Determine the [x, y] coordinate at the center of the cell enclosing the given text.  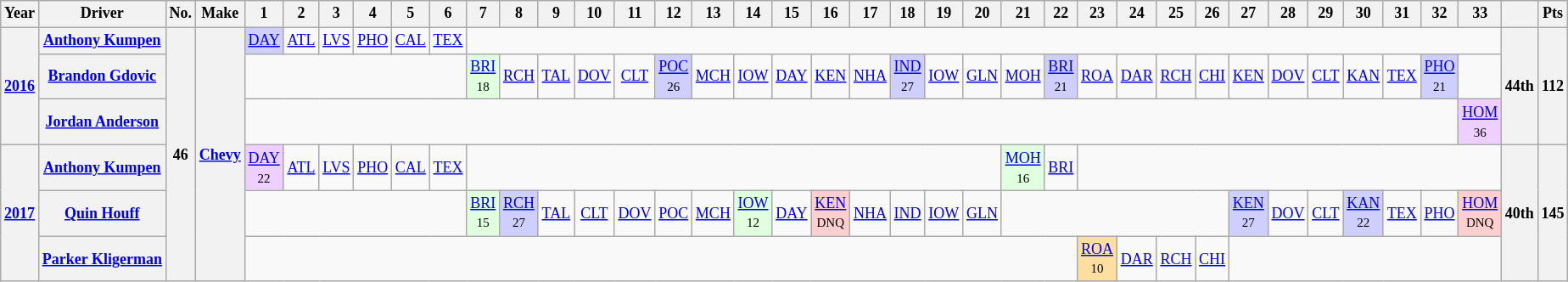
3 [336, 14]
DAY22 [264, 167]
MOH16 [1023, 167]
2 [301, 14]
Quin Houff [102, 213]
6 [448, 14]
IND [908, 213]
Year [20, 14]
PHO21 [1439, 76]
40th [1520, 212]
27 [1248, 14]
POC26 [674, 76]
Brandon Gdovic [102, 76]
15 [792, 14]
17 [871, 14]
46 [180, 155]
44th [1520, 87]
26 [1212, 14]
22 [1061, 14]
9 [556, 14]
No. [180, 14]
Parker Kligerman [102, 259]
12 [674, 14]
HOM36 [1480, 122]
ROA10 [1098, 259]
BRI [1061, 167]
33 [1480, 14]
2017 [20, 212]
POC [674, 213]
29 [1325, 14]
KENDNQ [831, 213]
KEN27 [1248, 213]
Jordan Anderson [102, 122]
Make [220, 14]
BRI18 [484, 76]
24 [1137, 14]
Driver [102, 14]
KAN [1364, 76]
KAN22 [1364, 213]
Pts [1553, 14]
19 [944, 14]
30 [1364, 14]
16 [831, 14]
31 [1402, 14]
21 [1023, 14]
23 [1098, 14]
IND27 [908, 76]
BRI21 [1061, 76]
11 [635, 14]
MOH [1023, 76]
10 [594, 14]
13 [714, 14]
18 [908, 14]
BRI15 [484, 213]
IOW12 [753, 213]
4 [373, 14]
ROA [1098, 76]
5 [411, 14]
14 [753, 14]
1 [264, 14]
Chevy [220, 155]
HOMDNQ [1480, 213]
RCH27 [519, 213]
28 [1288, 14]
32 [1439, 14]
20 [983, 14]
2016 [20, 87]
145 [1553, 212]
8 [519, 14]
112 [1553, 87]
7 [484, 14]
25 [1176, 14]
